Detect which cell encompasses the target text, then output its [x, y] center coordinate. 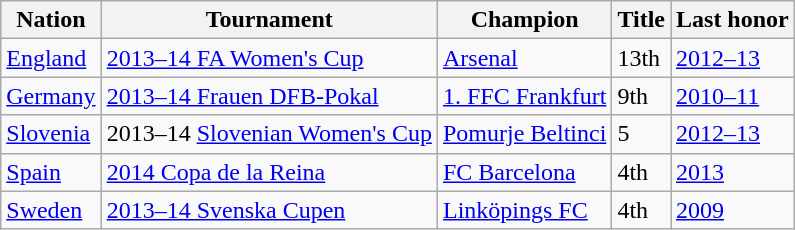
England [51, 58]
Slovenia [51, 134]
2013–14 Svenska Cupen [269, 210]
1. FFC Frankfurt [524, 96]
Germany [51, 96]
Last honor [732, 20]
2010–11 [732, 96]
2013–14 Slovenian Women's Cup [269, 134]
Arsenal [524, 58]
13th [642, 58]
Spain [51, 172]
Champion [524, 20]
Tournament [269, 20]
5 [642, 134]
Title [642, 20]
2014 Copa de la Reina [269, 172]
Pomurje Beltinci [524, 134]
Sweden [51, 210]
2013–14 FA Women's Cup [269, 58]
Nation [51, 20]
FC Barcelona [524, 172]
Linköpings FC [524, 210]
2009 [732, 210]
2013–14 Frauen DFB-Pokal [269, 96]
2013 [732, 172]
9th [642, 96]
